Provide the [X, Y] coordinate of the cell's center where the given text is located.  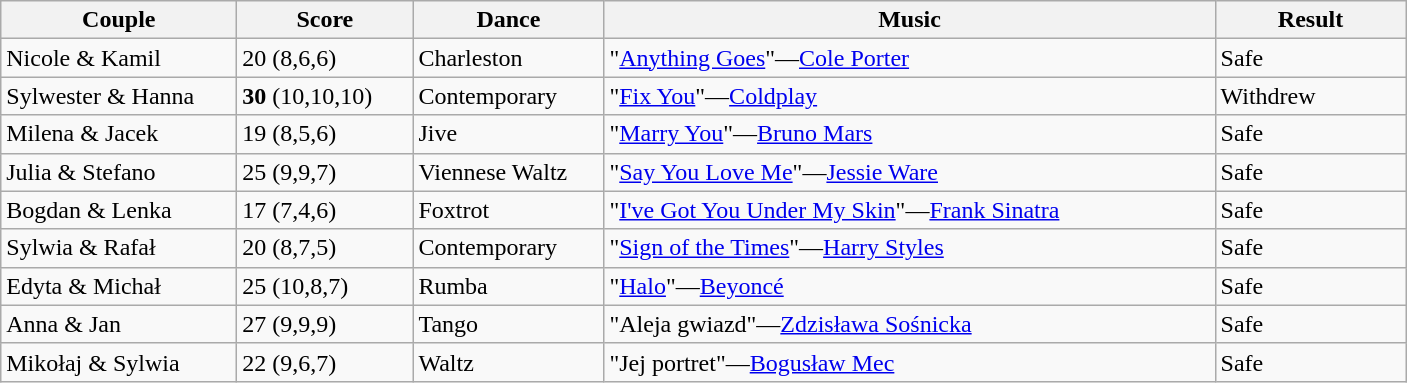
30 (10,10,10) [325, 96]
Tango [508, 324]
Waltz [508, 362]
Sylwia & Rafał [119, 248]
20 (8,6,6) [325, 58]
Julia & Stefano [119, 172]
"Fix You"—Coldplay [910, 96]
Jive [508, 134]
Rumba [508, 286]
25 (10,8,7) [325, 286]
"Say You Love Me"—Jessie Ware [910, 172]
"Halo"—Beyoncé [910, 286]
Music [910, 20]
"Sign of the Times"—Harry Styles [910, 248]
Result [1310, 20]
20 (8,7,5) [325, 248]
Couple [119, 20]
"Aleja gwiazd"—Zdzisława Sośnicka [910, 324]
"Jej portret"—Bogusław Mec [910, 362]
17 (7,4,6) [325, 210]
Charleston [508, 58]
27 (9,9,9) [325, 324]
"Anything Goes"—Cole Porter [910, 58]
Anna & Jan [119, 324]
"Marry You"—Bruno Mars [910, 134]
25 (9,9,7) [325, 172]
Edyta & Michał [119, 286]
Score [325, 20]
Viennese Waltz [508, 172]
19 (8,5,6) [325, 134]
Bogdan & Lenka [119, 210]
"I've Got You Under My Skin"—Frank Sinatra [910, 210]
Dance [508, 20]
Mikołaj & Sylwia [119, 362]
22 (9,6,7) [325, 362]
Withdrew [1310, 96]
Foxtrot [508, 210]
Sylwester & Hanna [119, 96]
Nicole & Kamil [119, 58]
Milena & Jacek [119, 134]
